Pinpoint the cell where the given text exists, returning its [x, y] midpoint coordinate. 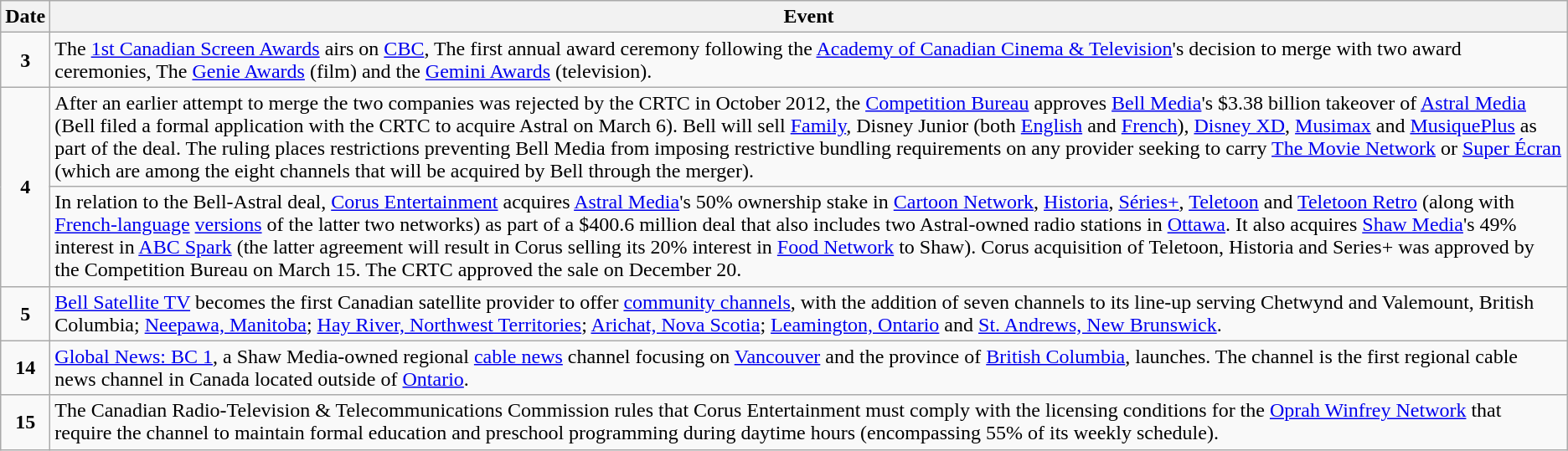
3 [25, 60]
Event [809, 17]
5 [25, 313]
4 [25, 187]
14 [25, 368]
Date [25, 17]
15 [25, 422]
